Pinpoint the cell where the given text exists, returning its [x, y] midpoint coordinate. 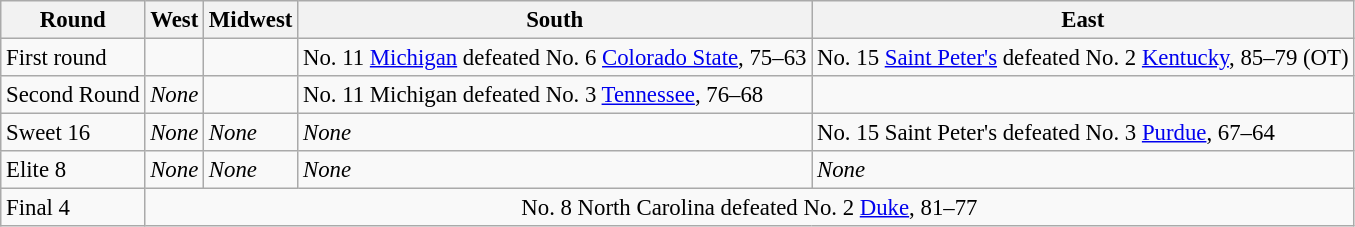
No. 11 Michigan defeated No. 6 Colorado State, 75–63 [555, 58]
Round [73, 20]
Final 4 [73, 208]
Midwest [251, 20]
No. 15 Saint Peter's defeated No. 3 Purdue, 67–64 [1083, 133]
Second Round [73, 95]
No. 11 Michigan defeated No. 3 Tennessee, 76–68 [555, 95]
South [555, 20]
East [1083, 20]
First round [73, 58]
No. 8 North Carolina defeated No. 2 Duke, 81–77 [750, 208]
Elite 8 [73, 170]
West [174, 20]
No. 15 Saint Peter's defeated No. 2 Kentucky, 85–79 (OT) [1083, 58]
Sweet 16 [73, 133]
